For the text-containing cell, return its midpoint in [X, Y] coordinate format. 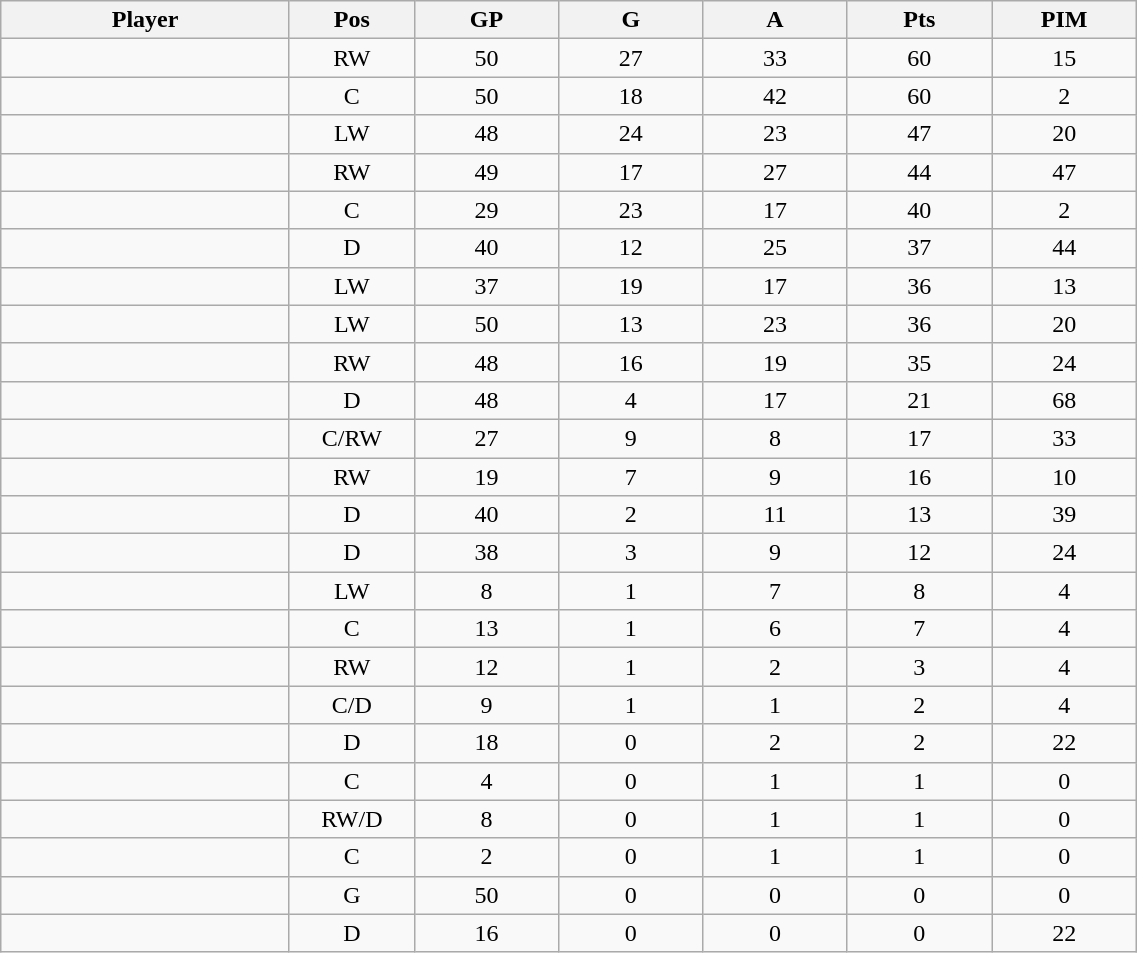
29 [486, 210]
PIM [1064, 20]
68 [1064, 400]
11 [775, 515]
Pts [919, 20]
6 [775, 629]
15 [1064, 58]
Player [146, 20]
49 [486, 172]
39 [1064, 515]
21 [919, 400]
GP [486, 20]
C/RW [352, 438]
25 [775, 248]
10 [1064, 477]
Pos [352, 20]
42 [775, 96]
C/D [352, 705]
38 [486, 553]
RW/D [352, 819]
A [775, 20]
35 [919, 362]
